Extract the (x, y) coordinate from the center of the cell holding the provided text.  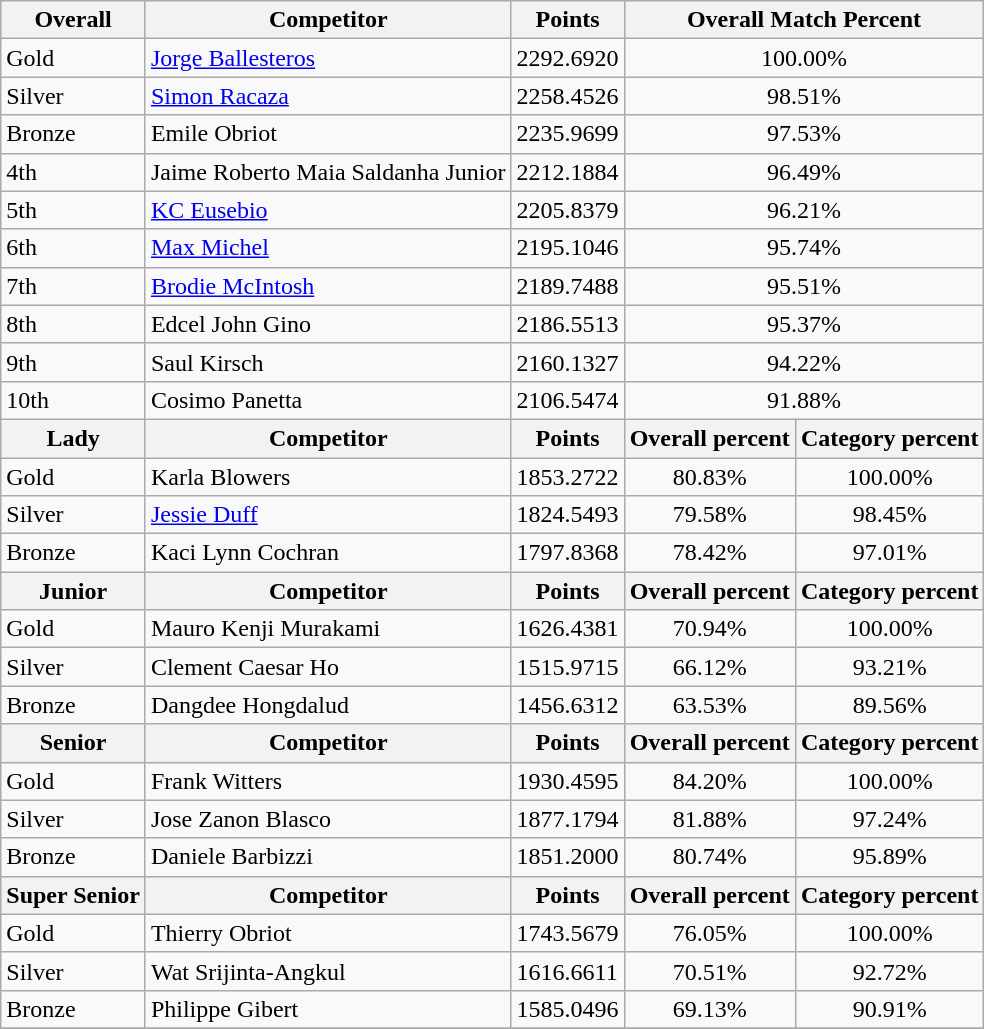
2212.1884 (568, 172)
Super Senior (74, 895)
Junior (74, 591)
Senior (74, 743)
Overall Match Percent (804, 20)
70.94% (710, 629)
1456.6312 (568, 705)
1851.2000 (568, 857)
76.05% (710, 933)
80.83% (710, 477)
Emile Obriot (328, 134)
97.53% (804, 134)
1616.6611 (568, 971)
Jaime Roberto Maia Saldanha Junior (328, 172)
79.58% (710, 515)
80.74% (710, 857)
91.88% (804, 400)
95.37% (804, 324)
2258.4526 (568, 96)
Daniele Barbizzi (328, 857)
7th (74, 286)
Brodie McIntosh (328, 286)
10th (74, 400)
97.01% (890, 553)
Simon Racaza (328, 96)
Overall (74, 20)
2186.5513 (568, 324)
5th (74, 210)
Dangdee Hongdalud (328, 705)
6th (74, 248)
89.56% (890, 705)
1824.5493 (568, 515)
Wat Srijinta-Angkul (328, 971)
Philippe Gibert (328, 1009)
8th (74, 324)
Saul Kirsch (328, 362)
2235.9699 (568, 134)
2106.5474 (568, 400)
Jessie Duff (328, 515)
95.89% (890, 857)
96.49% (804, 172)
2195.1046 (568, 248)
95.74% (804, 248)
90.91% (890, 1009)
Edcel John Gino (328, 324)
95.51% (804, 286)
1797.8368 (568, 553)
KC Eusebio (328, 210)
1626.4381 (568, 629)
Clement Caesar Ho (328, 667)
Thierry Obriot (328, 933)
Kaci Lynn Cochran (328, 553)
2292.6920 (568, 58)
98.51% (804, 96)
94.22% (804, 362)
2160.1327 (568, 362)
Cosimo Panetta (328, 400)
1930.4595 (568, 781)
Mauro Kenji Murakami (328, 629)
1743.5679 (568, 933)
92.72% (890, 971)
2189.7488 (568, 286)
1877.1794 (568, 819)
81.88% (710, 819)
Max Michel (328, 248)
4th (74, 172)
93.21% (890, 667)
84.20% (710, 781)
2205.8379 (568, 210)
66.12% (710, 667)
1515.9715 (568, 667)
78.42% (710, 553)
70.51% (710, 971)
96.21% (804, 210)
63.53% (710, 705)
1585.0496 (568, 1009)
9th (74, 362)
97.24% (890, 819)
Jose Zanon Blasco (328, 819)
98.45% (890, 515)
Lady (74, 438)
69.13% (710, 1009)
Frank Witters (328, 781)
1853.2722 (568, 477)
Karla Blowers (328, 477)
Jorge Ballesteros (328, 58)
